Output the (X, Y) coordinate of the center of the cell containing the given text.  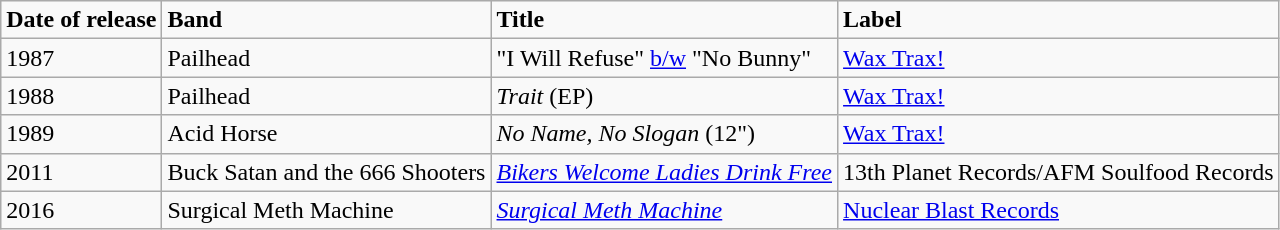
Title (664, 20)
Nuclear Blast Records (1059, 210)
2011 (82, 172)
Trait (EP) (664, 96)
Bikers Welcome Ladies Drink Free (664, 172)
Date of release (82, 20)
13th Planet Records/AFM Soulfood Records (1059, 172)
Band (326, 20)
1987 (82, 58)
Label (1059, 20)
"I Will Refuse" b/w "No Bunny" (664, 58)
No Name, No Slogan (12") (664, 134)
2016 (82, 210)
Acid Horse (326, 134)
Buck Satan and the 666 Shooters (326, 172)
1989 (82, 134)
1988 (82, 96)
